Locate the cell with the specified text and output its [x, y] center coordinate. 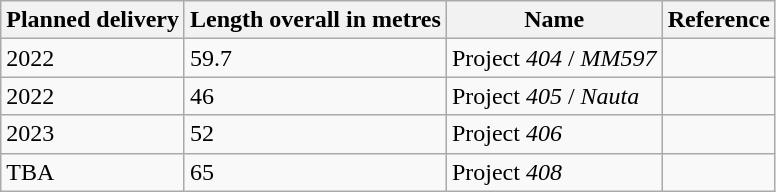
Reference [718, 20]
46 [315, 96]
Project 405 / Nauta [554, 96]
Project 404 / MM597 [554, 58]
59.7 [315, 58]
Planned delivery [93, 20]
65 [315, 172]
52 [315, 134]
TBA [93, 172]
Project 406 [554, 134]
Name [554, 20]
Project 408 [554, 172]
2023 [93, 134]
Length overall in metres [315, 20]
